Extract the (X, Y) coordinate from the center of the cell holding the provided text.  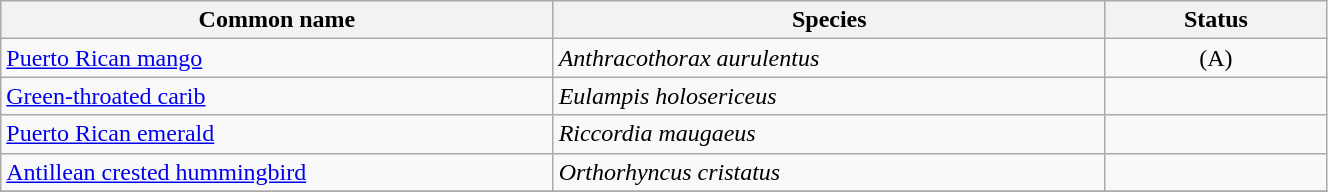
Eulampis holosericeus (829, 96)
Riccordia maugaeus (829, 134)
(A) (1216, 58)
Anthracothorax aurulentus (829, 58)
Species (829, 20)
Orthorhyncus cristatus (829, 172)
Green-throated carib (277, 96)
Status (1216, 20)
Antillean crested hummingbird (277, 172)
Common name (277, 20)
Puerto Rican mango (277, 58)
Puerto Rican emerald (277, 134)
